Extract the [X, Y] coordinate from the center of the cell holding the provided text.  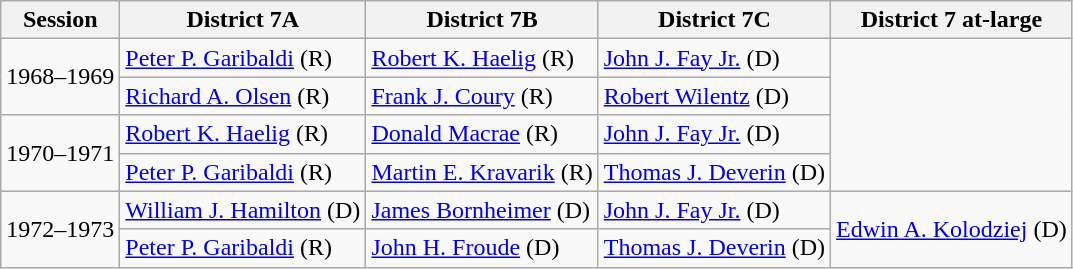
District 7C [714, 20]
District 7B [482, 20]
1968–1969 [60, 77]
District 7A [243, 20]
1972–1973 [60, 229]
Richard A. Olsen (R) [243, 96]
Martin E. Kravarik (R) [482, 172]
Robert Wilentz (D) [714, 96]
James Bornheimer (D) [482, 210]
District 7 at-large [952, 20]
Session [60, 20]
John H. Froude (D) [482, 248]
Frank J. Coury (R) [482, 96]
1970–1971 [60, 153]
William J. Hamilton (D) [243, 210]
Edwin A. Kolodziej (D) [952, 229]
Donald Macrae (R) [482, 134]
